Extract the [X, Y] coordinate from the center of the cell holding the provided text.  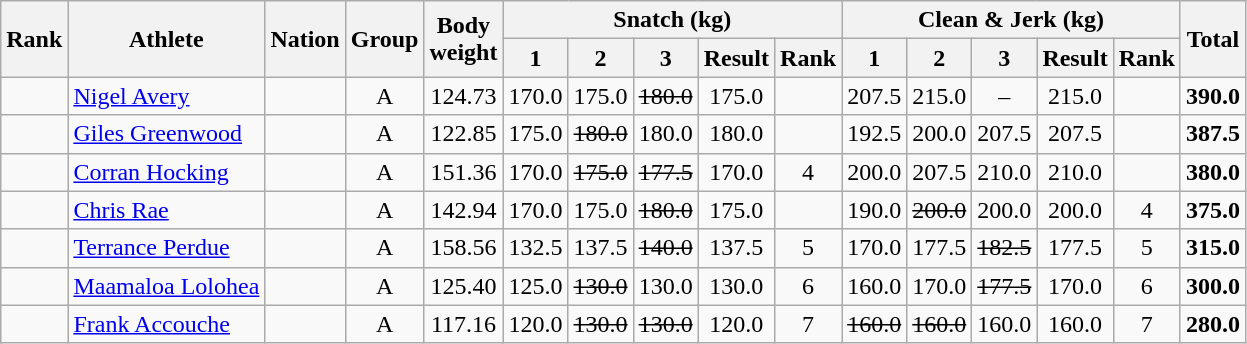
117.16 [464, 324]
Total [1212, 39]
125.0 [536, 286]
140.0 [666, 248]
192.5 [874, 134]
380.0 [1212, 172]
Nigel Avery [166, 96]
Nation [305, 39]
Giles Greenwood [166, 134]
124.73 [464, 96]
Chris Rae [166, 210]
Terrance Perdue [166, 248]
Clean & Jerk (kg) [1012, 20]
125.40 [464, 286]
Snatch (kg) [672, 20]
Group [384, 39]
132.5 [536, 248]
280.0 [1212, 324]
– [1004, 96]
390.0 [1212, 96]
Frank Accouche [166, 324]
Athlete [166, 39]
142.94 [464, 210]
315.0 [1212, 248]
190.0 [874, 210]
Corran Hocking [166, 172]
Bodyweight [464, 39]
151.36 [464, 172]
182.5 [1004, 248]
Maamaloa Lolohea [166, 286]
375.0 [1212, 210]
122.85 [464, 134]
158.56 [464, 248]
387.5 [1212, 134]
300.0 [1212, 286]
